For the text-containing cell, return its midpoint in (X, Y) coordinate format. 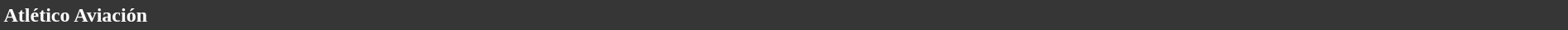
Atlético Aviación (784, 15)
